From the cell containing the given text, extract its center point as (x, y) coordinate. 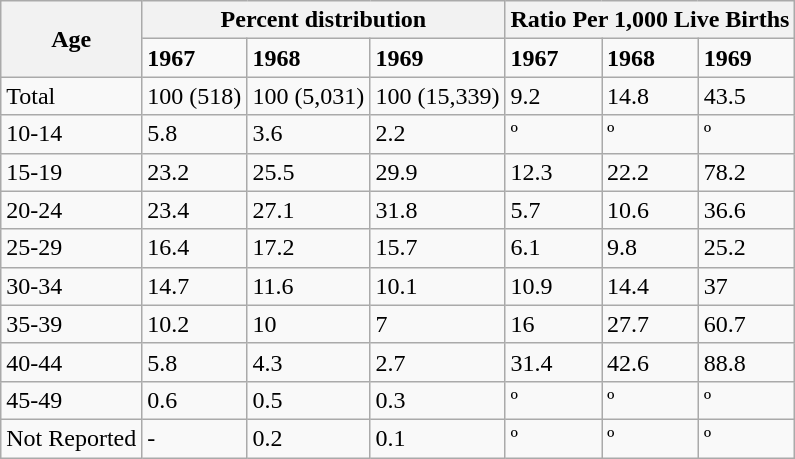
Percent distribution (324, 20)
10.9 (554, 286)
43.5 (746, 96)
10.6 (650, 210)
31.4 (554, 362)
Ratio Per 1,000 Live Births (650, 20)
17.2 (308, 248)
0.6 (194, 400)
14.4 (650, 286)
22.2 (650, 172)
10.2 (194, 324)
Age (72, 39)
27.1 (308, 210)
14.8 (650, 96)
4.3 (308, 362)
30-34 (72, 286)
60.7 (746, 324)
10 (308, 324)
9.8 (650, 248)
2.7 (438, 362)
- (194, 438)
6.1 (554, 248)
36.6 (746, 210)
0.2 (308, 438)
40-44 (72, 362)
42.6 (650, 362)
2.2 (438, 134)
37 (746, 286)
100 (5,031) (308, 96)
16.4 (194, 248)
14.7 (194, 286)
31.8 (438, 210)
15-19 (72, 172)
10-14 (72, 134)
16 (554, 324)
5.7 (554, 210)
25.2 (746, 248)
Not Reported (72, 438)
11.6 (308, 286)
23.4 (194, 210)
Total (72, 96)
7 (438, 324)
25-29 (72, 248)
88.8 (746, 362)
0.5 (308, 400)
78.2 (746, 172)
100 (15,339) (438, 96)
0.1 (438, 438)
9.2 (554, 96)
15.7 (438, 248)
20-24 (72, 210)
100 (518) (194, 96)
23.2 (194, 172)
3.6 (308, 134)
10.1 (438, 286)
12.3 (554, 172)
35-39 (72, 324)
0.3 (438, 400)
45-49 (72, 400)
25.5 (308, 172)
29.9 (438, 172)
27.7 (650, 324)
